Identify which cell holds the provided text, then report its [X, Y] central coordinate. 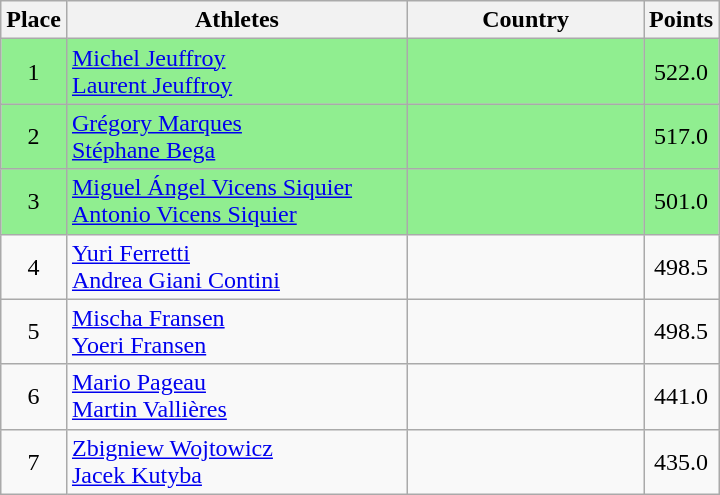
Yuri FerrettiAndrea Giani Contini [236, 266]
3 [34, 202]
4 [34, 266]
2 [34, 136]
Mario PageauMartin Vallières [236, 396]
Points [682, 20]
Grégory MarquesStéphane Bega [236, 136]
6 [34, 396]
Mischa FransenYoeri Fransen [236, 332]
517.0 [682, 136]
Michel JeuffroyLaurent Jeuffroy [236, 72]
Country [526, 20]
Athletes [236, 20]
5 [34, 332]
7 [34, 462]
435.0 [682, 462]
501.0 [682, 202]
1 [34, 72]
441.0 [682, 396]
522.0 [682, 72]
Zbigniew WojtowiczJacek Kutyba [236, 462]
Place [34, 20]
Miguel Ángel Vicens SiquierAntonio Vicens Siquier [236, 202]
